Extract the (x, y) coordinate from the center of the cell holding the provided text.  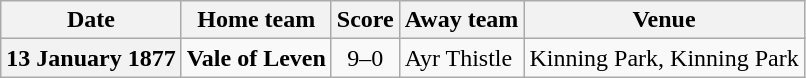
Ayr Thistle (462, 58)
Home team (256, 20)
Date (91, 20)
9–0 (365, 58)
Kinning Park, Kinning Park (664, 58)
Score (365, 20)
Vale of Leven (256, 58)
Away team (462, 20)
Venue (664, 20)
13 January 1877 (91, 58)
